Return (x, y) of the center of cell containing provided text 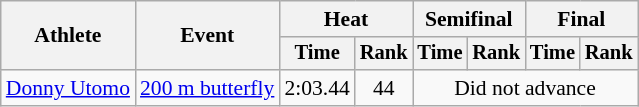
Athlete (68, 36)
44 (384, 88)
Donny Utomo (68, 88)
Heat (346, 19)
Semifinal (468, 19)
200 m butterfly (207, 88)
2:03.44 (316, 88)
Final (581, 19)
Event (207, 36)
Did not advance (524, 88)
